Return the (X, Y) coordinate for the center point of the cell that contains the specified text.  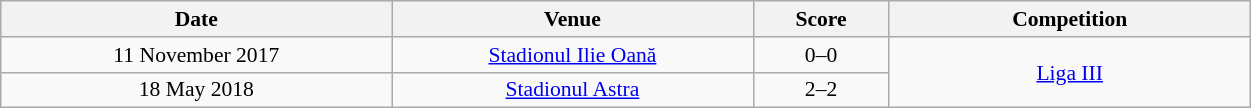
Stadionul Ilie Oană (572, 55)
Stadionul Astra (572, 90)
0–0 (821, 55)
Date (196, 19)
2–2 (821, 90)
Score (821, 19)
Competition (1070, 19)
Venue (572, 19)
18 May 2018 (196, 90)
11 November 2017 (196, 55)
Liga III (1070, 72)
